From the cell containing the given text, extract its center point as (X, Y) coordinate. 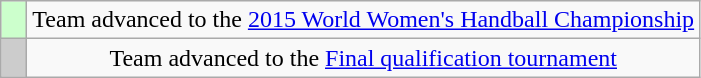
Team advanced to the 2015 World Women's Handball Championship (364, 20)
Team advanced to the Final qualification tournament (364, 58)
